Detect which cell encompasses the target text, then output its (X, Y) center coordinate. 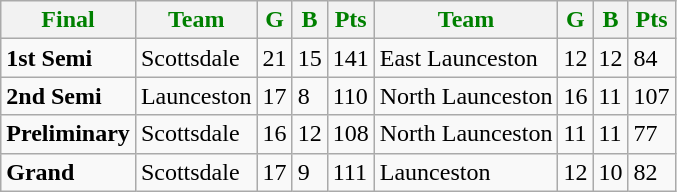
Preliminary (68, 134)
Final (68, 20)
82 (652, 172)
Grand (68, 172)
15 (310, 58)
9 (310, 172)
107 (652, 96)
21 (274, 58)
108 (350, 134)
10 (610, 172)
84 (652, 58)
141 (350, 58)
77 (652, 134)
2nd Semi (68, 96)
East Launceston (466, 58)
111 (350, 172)
110 (350, 96)
1st Semi (68, 58)
8 (310, 96)
